Locate the cell with the specified text and output its [x, y] center coordinate. 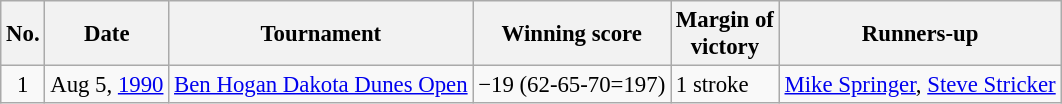
Tournament [321, 34]
−19 (62-65-70=197) [572, 85]
Date [107, 34]
Margin ofvictory [726, 34]
1 [23, 85]
Runners-up [920, 34]
Winning score [572, 34]
No. [23, 34]
1 stroke [726, 85]
Ben Hogan Dakota Dunes Open [321, 85]
Aug 5, 1990 [107, 85]
Mike Springer, Steve Stricker [920, 85]
